Return the (X, Y) coordinate for the center point of the cell that contains the specified text.  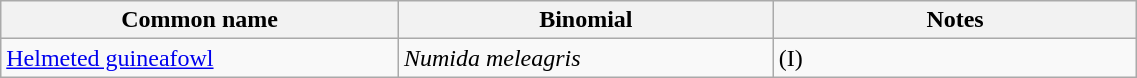
Binomial (586, 20)
Numida meleagris (586, 58)
(I) (955, 58)
Notes (955, 20)
Common name (200, 20)
Helmeted guineafowl (200, 58)
